Return (X, Y) of the center of cell containing provided text 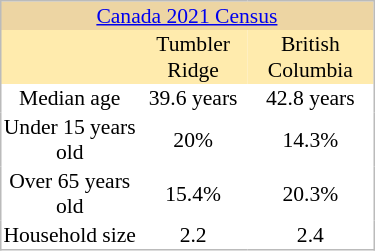
Under 15 years old (69, 139)
20.3% (311, 193)
Tumbler Ridge (192, 57)
15.4% (192, 193)
2.4 (311, 234)
Household size (69, 234)
Over 65 years old (69, 193)
Canada 2021 Census (187, 16)
Median age (69, 98)
2.2 (192, 234)
20% (192, 139)
39.6 years (192, 98)
42.8 years (311, 98)
British Columbia (311, 57)
14.3% (311, 139)
